Determine the (X, Y) coordinate at the center of the cell enclosing the given text.  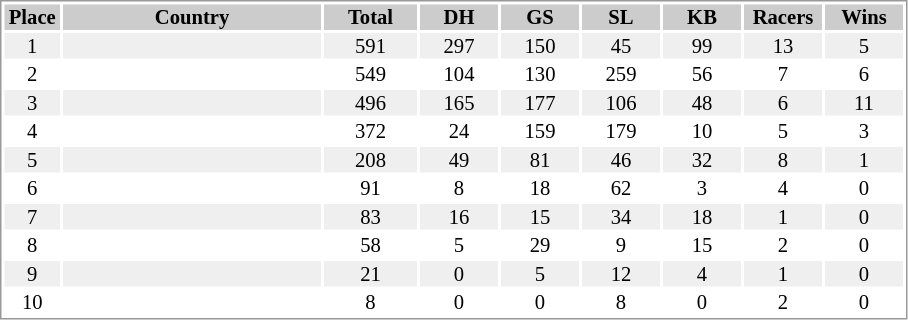
12 (621, 274)
24 (459, 131)
208 (370, 160)
83 (370, 217)
45 (621, 46)
372 (370, 131)
91 (370, 189)
259 (621, 75)
179 (621, 131)
11 (864, 103)
104 (459, 75)
46 (621, 160)
GS (540, 17)
34 (621, 217)
165 (459, 103)
29 (540, 245)
21 (370, 274)
496 (370, 103)
Racers (783, 17)
49 (459, 160)
48 (702, 103)
Wins (864, 17)
58 (370, 245)
106 (621, 103)
KB (702, 17)
159 (540, 131)
DH (459, 17)
16 (459, 217)
SL (621, 17)
81 (540, 160)
Total (370, 17)
Place (32, 17)
591 (370, 46)
62 (621, 189)
130 (540, 75)
177 (540, 103)
56 (702, 75)
99 (702, 46)
150 (540, 46)
32 (702, 160)
13 (783, 46)
Country (192, 17)
297 (459, 46)
549 (370, 75)
